For the text-containing cell, return its midpoint in (x, y) coordinate format. 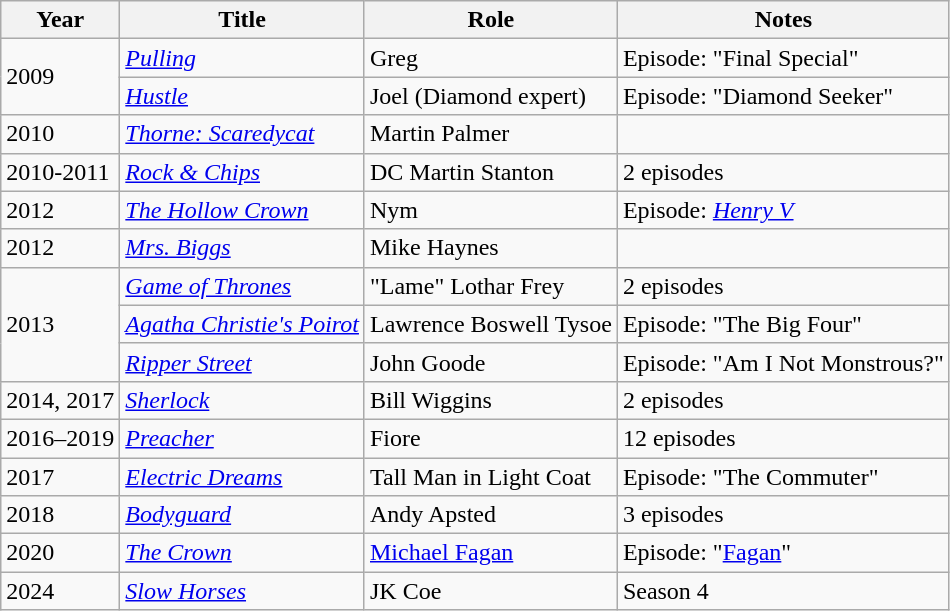
"Lame" Lothar Frey (490, 286)
JK Coe (490, 591)
2009 (60, 77)
Agatha Christie's Poirot (242, 324)
2010 (60, 134)
2010-2011 (60, 172)
Rock & Chips (242, 172)
Thorne: Scaredycat (242, 134)
Pulling (242, 58)
Bodyguard (242, 515)
Bill Wiggins (490, 400)
Electric Dreams (242, 477)
3 episodes (783, 515)
Episode: "Final Special" (783, 58)
Mrs. Biggs (242, 248)
Greg (490, 58)
The Crown (242, 553)
Hustle (242, 96)
Episode: Henry V (783, 210)
2016–2019 (60, 438)
12 episodes (783, 438)
DC Martin Stanton (490, 172)
2017 (60, 477)
Nym (490, 210)
Mike Haynes (490, 248)
Episode: "The Commuter" (783, 477)
Tall Man in Light Coat (490, 477)
Slow Horses (242, 591)
Joel (Diamond expert) (490, 96)
Game of Thrones (242, 286)
Michael Fagan (490, 553)
Andy Apsted (490, 515)
Sherlock (242, 400)
The Hollow Crown (242, 210)
2024 (60, 591)
2013 (60, 324)
Lawrence Boswell Tysoe (490, 324)
Episode: "Diamond Seeker" (783, 96)
Title (242, 20)
Notes (783, 20)
Ripper Street (242, 362)
Role (490, 20)
Episode: "Am I Not Monstrous?" (783, 362)
Episode: "Fagan" (783, 553)
John Goode (490, 362)
Year (60, 20)
Preacher (242, 438)
Season 4 (783, 591)
Fiore (490, 438)
2020 (60, 553)
2014, 2017 (60, 400)
Martin Palmer (490, 134)
2018 (60, 515)
Episode: "The Big Four" (783, 324)
